Provide the [X, Y] coordinate of the cell's center where the given text is located.  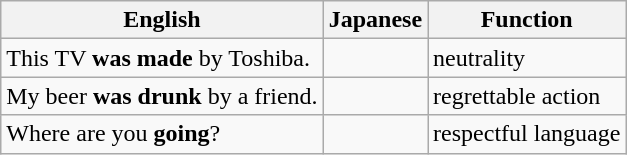
regrettable action [527, 96]
respectful language [527, 134]
Japanese [375, 20]
English [162, 20]
Function [527, 20]
This TV was made by Toshiba. [162, 58]
neutrality [527, 58]
My beer was drunk by a friend. [162, 96]
Where are you going? [162, 134]
